Locate the cell with the specified text and output its (x, y) center coordinate. 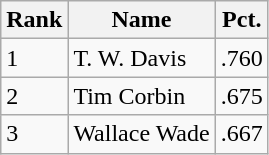
Name (142, 20)
Tim Corbin (142, 96)
.760 (242, 58)
.667 (242, 134)
2 (34, 96)
Pct. (242, 20)
Wallace Wade (142, 134)
Rank (34, 20)
3 (34, 134)
1 (34, 58)
.675 (242, 96)
T. W. Davis (142, 58)
